Detect which cell encompasses the target text, then output its (x, y) center coordinate. 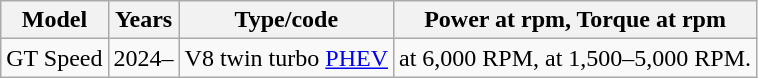
at 6,000 RPM, at 1,500–5,000 RPM. (574, 58)
Model (54, 20)
2024– (144, 58)
GT Speed (54, 58)
Type/code (286, 20)
Power at rpm, Torque at rpm (574, 20)
V8 twin turbo PHEV (286, 58)
Years (144, 20)
